Output the (X, Y) coordinate of the center of the cell containing the given text.  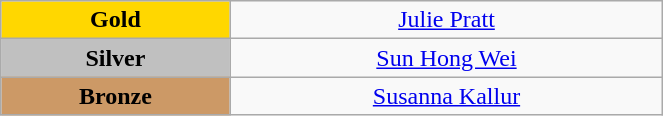
Julie Pratt (446, 20)
Silver (116, 58)
Bronze (116, 96)
Sun Hong Wei (446, 58)
Gold (116, 20)
Susanna Kallur (446, 96)
